Capture the cell that displays the provided text and extract its [x, y] central coordinate. 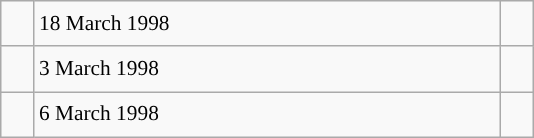
18 March 1998 [267, 24]
6 March 1998 [267, 114]
3 March 1998 [267, 68]
